Provide the [X, Y] coordinate of the cell's center where the given text is located.  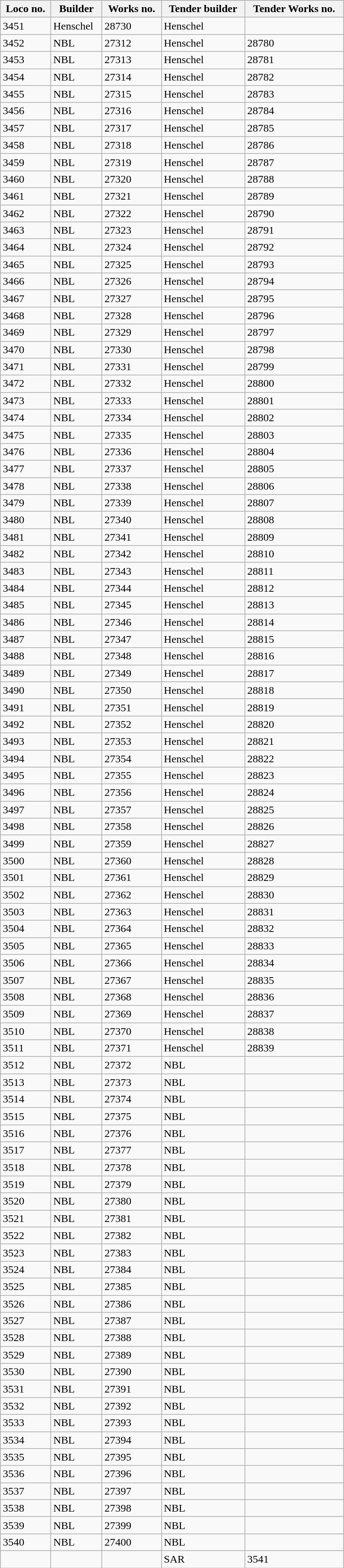
3454 [26, 77]
28785 [294, 128]
27335 [132, 435]
27355 [132, 776]
3486 [26, 622]
27333 [132, 401]
3519 [26, 1184]
3511 [26, 1048]
3525 [26, 1286]
3455 [26, 94]
3487 [26, 639]
3516 [26, 1133]
3520 [26, 1201]
28802 [294, 418]
3501 [26, 878]
27384 [132, 1269]
3497 [26, 810]
3483 [26, 571]
3526 [26, 1304]
27394 [132, 1440]
3535 [26, 1457]
3533 [26, 1423]
27341 [132, 537]
3507 [26, 980]
28797 [294, 333]
28803 [294, 435]
27348 [132, 656]
27330 [132, 350]
3458 [26, 145]
27364 [132, 929]
3465 [26, 265]
28817 [294, 673]
28829 [294, 878]
28833 [294, 946]
3467 [26, 299]
27380 [132, 1201]
28782 [294, 77]
3510 [26, 1031]
28838 [294, 1031]
27354 [132, 759]
27387 [132, 1321]
28805 [294, 469]
3503 [26, 912]
27314 [132, 77]
27392 [132, 1406]
28828 [294, 861]
3512 [26, 1065]
3464 [26, 248]
3537 [26, 1491]
28800 [294, 384]
27376 [132, 1133]
27349 [132, 673]
27390 [132, 1372]
27321 [132, 196]
3527 [26, 1321]
27383 [132, 1252]
28789 [294, 196]
27329 [132, 333]
28730 [132, 26]
27363 [132, 912]
27344 [132, 588]
27398 [132, 1508]
27366 [132, 963]
28824 [294, 793]
3468 [26, 316]
27327 [132, 299]
3541 [294, 1559]
27357 [132, 810]
27391 [132, 1389]
3452 [26, 43]
3493 [26, 741]
3478 [26, 486]
27326 [132, 282]
28795 [294, 299]
27356 [132, 793]
3513 [26, 1082]
27343 [132, 571]
3466 [26, 282]
3523 [26, 1252]
27389 [132, 1355]
3451 [26, 26]
27385 [132, 1286]
27315 [132, 94]
27324 [132, 248]
27397 [132, 1491]
27369 [132, 1014]
3524 [26, 1269]
28835 [294, 980]
28836 [294, 997]
27368 [132, 997]
3529 [26, 1355]
3481 [26, 537]
3495 [26, 776]
27370 [132, 1031]
Loco no. [26, 9]
3500 [26, 861]
3534 [26, 1440]
3476 [26, 452]
27334 [132, 418]
28818 [294, 690]
28808 [294, 520]
3522 [26, 1235]
27332 [132, 384]
28816 [294, 656]
28787 [294, 162]
3506 [26, 963]
28819 [294, 707]
28781 [294, 60]
28809 [294, 537]
27371 [132, 1048]
27316 [132, 111]
28813 [294, 605]
28823 [294, 776]
3463 [26, 231]
27353 [132, 741]
Works no. [132, 9]
28780 [294, 43]
3508 [26, 997]
28783 [294, 94]
3504 [26, 929]
3528 [26, 1338]
SAR [203, 1559]
3531 [26, 1389]
27317 [132, 128]
28814 [294, 622]
27367 [132, 980]
Tender builder [203, 9]
3517 [26, 1150]
28798 [294, 350]
3499 [26, 844]
3484 [26, 588]
28821 [294, 741]
27373 [132, 1082]
27359 [132, 844]
28826 [294, 827]
3514 [26, 1099]
3489 [26, 673]
28801 [294, 401]
27340 [132, 520]
27336 [132, 452]
3459 [26, 162]
28827 [294, 844]
28793 [294, 265]
27312 [132, 43]
27375 [132, 1116]
28791 [294, 231]
27381 [132, 1218]
3498 [26, 827]
27328 [132, 316]
3490 [26, 690]
27342 [132, 554]
27339 [132, 503]
27362 [132, 895]
27350 [132, 690]
3539 [26, 1525]
3488 [26, 656]
3532 [26, 1406]
3494 [26, 759]
3482 [26, 554]
3453 [26, 60]
27388 [132, 1338]
27322 [132, 214]
3472 [26, 384]
3505 [26, 946]
28784 [294, 111]
27347 [132, 639]
28806 [294, 486]
27345 [132, 605]
28786 [294, 145]
3515 [26, 1116]
27396 [132, 1474]
3462 [26, 214]
3509 [26, 1014]
27361 [132, 878]
28815 [294, 639]
27313 [132, 60]
3536 [26, 1474]
28820 [294, 724]
3496 [26, 793]
3470 [26, 350]
28837 [294, 1014]
27393 [132, 1423]
3475 [26, 435]
27331 [132, 367]
3460 [26, 179]
28810 [294, 554]
3502 [26, 895]
28792 [294, 248]
27319 [132, 162]
28822 [294, 759]
27325 [132, 265]
3473 [26, 401]
28788 [294, 179]
28825 [294, 810]
27318 [132, 145]
28796 [294, 316]
28834 [294, 963]
3480 [26, 520]
27352 [132, 724]
27395 [132, 1457]
27378 [132, 1167]
27379 [132, 1184]
3456 [26, 111]
27358 [132, 827]
28799 [294, 367]
27320 [132, 179]
28832 [294, 929]
3491 [26, 707]
Tender Works no. [294, 9]
27360 [132, 861]
Builder [76, 9]
28839 [294, 1048]
27323 [132, 231]
27386 [132, 1304]
3457 [26, 128]
27346 [132, 622]
27338 [132, 486]
3461 [26, 196]
27337 [132, 469]
3469 [26, 333]
28831 [294, 912]
3485 [26, 605]
28794 [294, 282]
28807 [294, 503]
27400 [132, 1542]
3492 [26, 724]
28830 [294, 895]
28811 [294, 571]
28812 [294, 588]
27374 [132, 1099]
27382 [132, 1235]
3518 [26, 1167]
27399 [132, 1525]
27372 [132, 1065]
27351 [132, 707]
3538 [26, 1508]
27377 [132, 1150]
3471 [26, 367]
28804 [294, 452]
3530 [26, 1372]
3521 [26, 1218]
28790 [294, 214]
3540 [26, 1542]
27365 [132, 946]
3477 [26, 469]
3479 [26, 503]
3474 [26, 418]
